From the cell containing the given text, extract its center point as [x, y] coordinate. 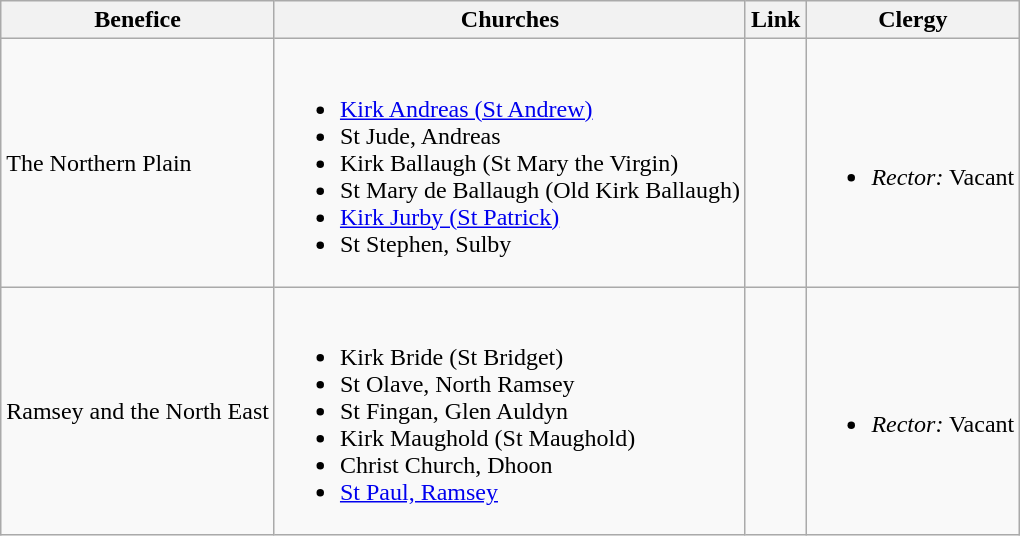
Ramsey and the North East [138, 411]
Clergy [913, 20]
Kirk Bride (St Bridget)St Olave, North RamseySt Fingan, Glen AuldynKirk Maughold (St Maughold)Christ Church, DhoonSt Paul, Ramsey [510, 411]
Churches [510, 20]
Benefice [138, 20]
Link [775, 20]
The Northern Plain [138, 163]
